Provide the [x, y] coordinate of the cell's center where the given text is located.  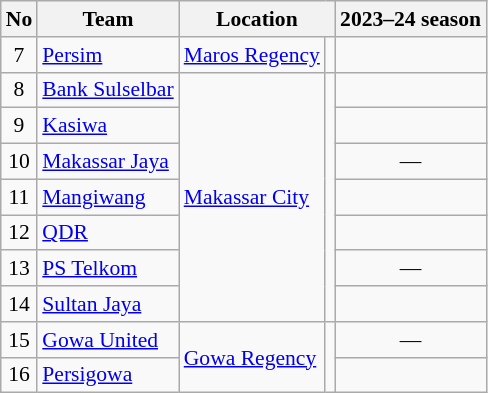
No [20, 19]
12 [20, 233]
Team [108, 19]
11 [20, 197]
Makassar Jaya [108, 162]
9 [20, 126]
Location [257, 19]
PS Telkom [108, 269]
2023–24 season [410, 19]
Makassar City [252, 196]
14 [20, 304]
Gowa Regency [252, 358]
8 [20, 90]
15 [20, 340]
Mangiwang [108, 197]
7 [20, 55]
Maros Regency [252, 55]
10 [20, 162]
13 [20, 269]
16 [20, 375]
Kasiwa [108, 126]
QDR [108, 233]
Sultan Jaya [108, 304]
Persigowa [108, 375]
Gowa United [108, 340]
Bank Sulselbar [108, 90]
Persim [108, 55]
